Search for the cell housing the specified text and yield its [x, y] center coordinate. 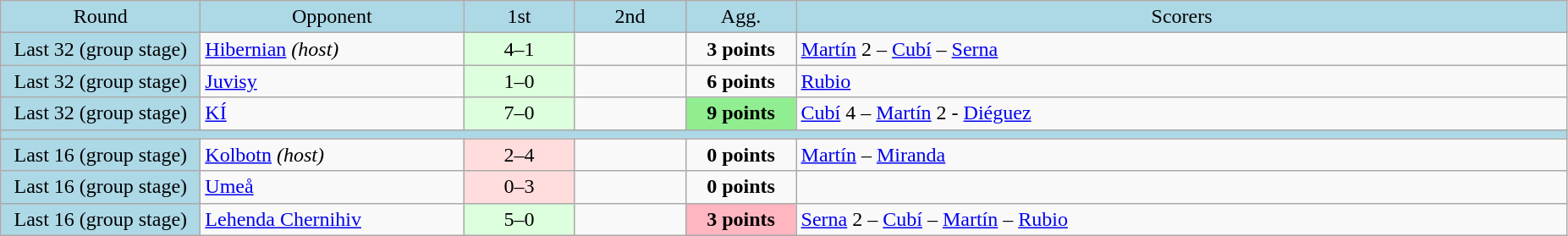
Serna 2 – Cubí – Martín – Rubio [1181, 219]
Lehenda Chernihiv [332, 219]
Cubí 4 – Martín 2 - Diéguez [1181, 113]
2–4 [520, 155]
6 points [741, 81]
Hibernian (host) [332, 49]
Rubio [1181, 81]
0–3 [520, 187]
KÍ [332, 113]
5–0 [520, 219]
1st [520, 17]
Agg. [741, 17]
7–0 [520, 113]
9 points [741, 113]
Opponent [332, 17]
Martín – Miranda [1181, 155]
Round [101, 17]
Scorers [1181, 17]
Juvisy [332, 81]
Kolbotn (host) [332, 155]
1–0 [520, 81]
Martín 2 – Cubí – Serna [1181, 49]
Umeå [332, 187]
2nd [630, 17]
4–1 [520, 49]
